From the cell containing the given text, extract its center point as [X, Y] coordinate. 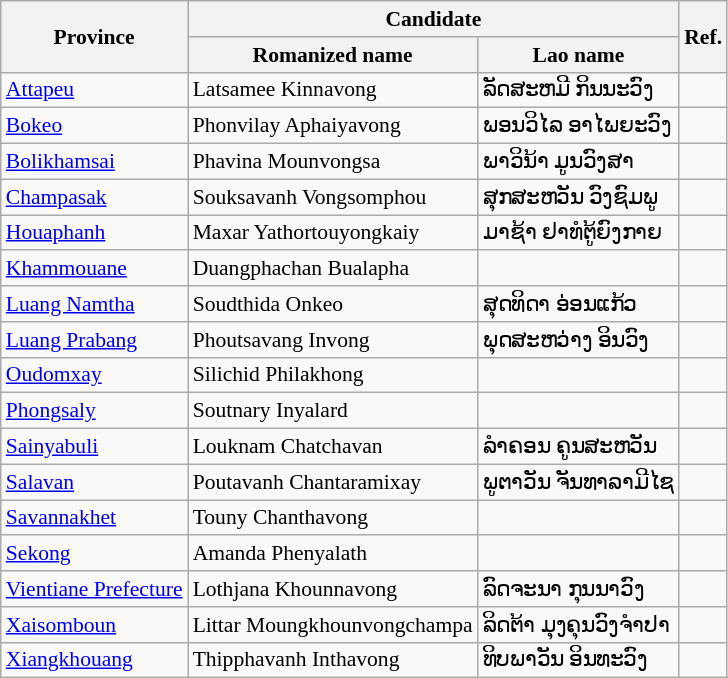
Soutnary Inyalard [333, 411]
ພຸດສະຫວ່າງ ອິນວົງ [579, 340]
Xiangkhouang [94, 660]
Sekong [94, 554]
Phavina Mounvongsa [333, 162]
Amanda Phenyalath [333, 554]
Oudomxay [94, 375]
Bolikhamsai [94, 162]
ລິດຕ້າ ມຸງຄຸນວົງຈຳປາ [579, 625]
ລັດສະຫມີ ກິນນະວົງ [579, 90]
Province [94, 36]
Thipphavanh Inthavong [333, 660]
Champasak [94, 197]
Latsamee Kinnavong [333, 90]
Maxar Yathortouyongkaiy [333, 233]
Souksavanh Vongsomphou [333, 197]
ພອນວິໄລ ອາໄພຍະວົງ [579, 126]
Lao name [579, 55]
Attapeu [94, 90]
Ref. [703, 36]
ມາຊ້າ ຢາທໍຕູ້ຍົງກາຍ [579, 233]
Phongsaly [94, 411]
ພາວິນ້າ ມູນວົງສາ [579, 162]
ສຸກສະຫວັນ ວົງຊົມພູ [579, 197]
Luang Prabang [94, 340]
Savannakhet [94, 518]
Lothjana Khounnavong [333, 589]
Xaisomboun [94, 625]
Candidate [434, 19]
ທິບພາວັນ ອິນທະວົງ [579, 660]
Romanized name [333, 55]
Phonvilay Aphaiyavong [333, 126]
Bokeo [94, 126]
Houaphanh [94, 233]
Littar Moungkhounvongchampa [333, 625]
Poutavanh Chantaramixay [333, 482]
Vientiane Prefecture [94, 589]
Luang Namtha [94, 304]
Phoutsavang Invong [333, 340]
Louknam Chatchavan [333, 447]
Khammouane [94, 269]
Soudthida Onkeo [333, 304]
ລຳຄອນ ຄູນສະຫວັນ [579, 447]
Silichid Philakhong [333, 375]
Sainyabuli [94, 447]
Salavan [94, 482]
ສຸດທິດາ ອ່ອນແກ້ວ [579, 304]
Duangphachan Bualapha [333, 269]
Touny Chanthavong [333, 518]
ລົດຈະນາ ກຸນນາວົງ [579, 589]
ພູຕາວັນ ຈັນທາລາມີໄຊ [579, 482]
